Find where the given text appears and provide that cell's center as (X, Y) coordinate. 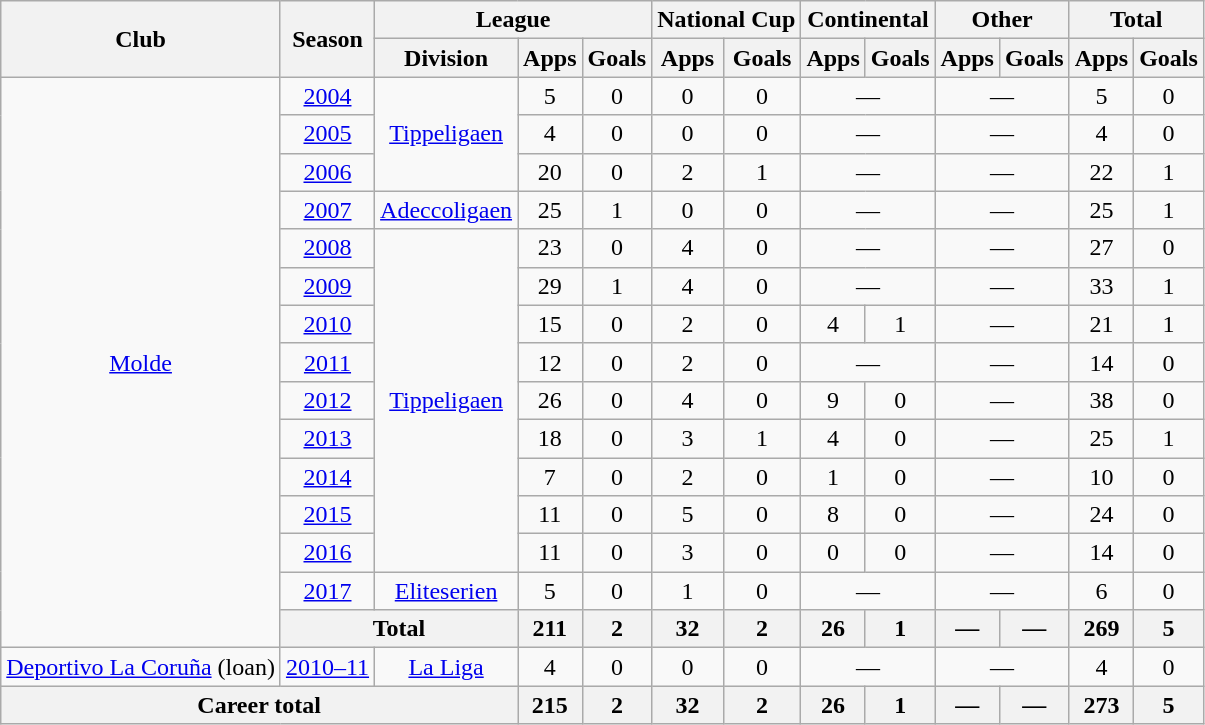
2006 (327, 172)
215 (550, 705)
Season (327, 39)
2017 (327, 591)
22 (1101, 172)
Molde (141, 362)
2010–11 (327, 667)
Club (141, 39)
20 (550, 172)
27 (1101, 248)
15 (550, 324)
Adeccoligaen (446, 210)
Career total (260, 705)
2016 (327, 553)
33 (1101, 286)
La Liga (446, 667)
21 (1101, 324)
Deportivo La Coruña (loan) (141, 667)
18 (550, 438)
2010 (327, 324)
6 (1101, 591)
211 (550, 629)
Other (1002, 20)
38 (1101, 400)
8 (833, 515)
League (514, 20)
29 (550, 286)
National Cup (726, 20)
269 (1101, 629)
9 (833, 400)
Continental (868, 20)
2008 (327, 248)
2014 (327, 477)
2004 (327, 96)
10 (1101, 477)
12 (550, 362)
273 (1101, 705)
24 (1101, 515)
2015 (327, 515)
2007 (327, 210)
7 (550, 477)
Eliteserien (446, 591)
2005 (327, 134)
2011 (327, 362)
23 (550, 248)
2013 (327, 438)
2009 (327, 286)
2012 (327, 400)
Division (446, 58)
